For the text-containing cell, return its midpoint in (x, y) coordinate format. 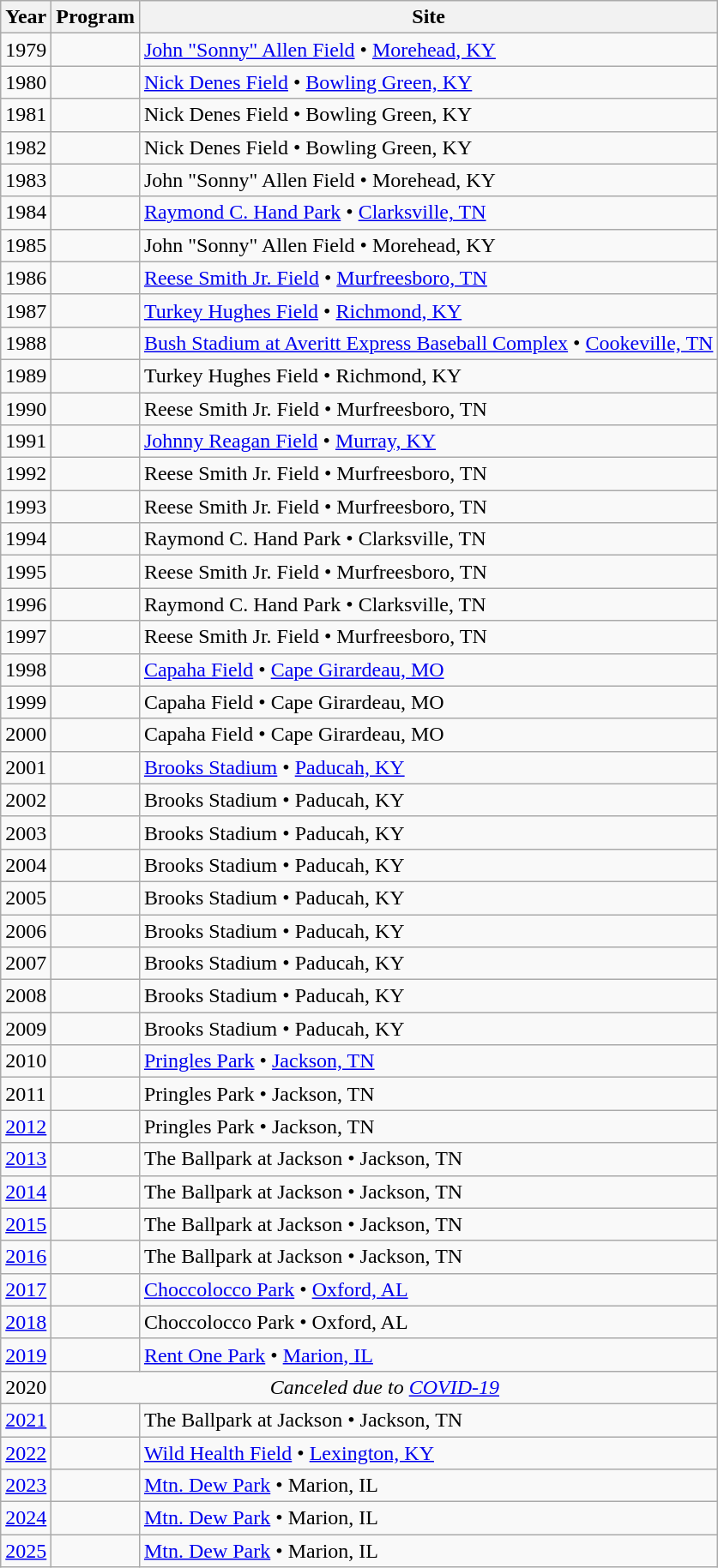
Canceled due to COVID-19 (384, 1387)
2025 (26, 1551)
Site (429, 17)
2021 (26, 1420)
1982 (26, 147)
1989 (26, 375)
1994 (26, 539)
Wild Health Field • Lexington, KY (429, 1453)
2003 (26, 832)
1999 (26, 702)
2011 (26, 1094)
2005 (26, 898)
2015 (26, 1224)
1979 (26, 50)
1988 (26, 343)
2017 (26, 1289)
2008 (26, 996)
Rent One Park • Marion, IL (429, 1355)
1984 (26, 213)
2019 (26, 1355)
2001 (26, 767)
2006 (26, 930)
1990 (26, 409)
2000 (26, 735)
1987 (26, 310)
1985 (26, 245)
2023 (26, 1486)
Year (26, 17)
1997 (26, 637)
2018 (26, 1322)
2010 (26, 1061)
1981 (26, 115)
Bush Stadium at Averitt Express Baseball Complex • Cookeville, TN (429, 343)
2013 (26, 1159)
1996 (26, 604)
2016 (26, 1257)
2014 (26, 1192)
2007 (26, 964)
1998 (26, 670)
Program (96, 17)
1980 (26, 82)
1983 (26, 180)
2020 (26, 1387)
1992 (26, 474)
2002 (26, 800)
1995 (26, 572)
1986 (26, 278)
2022 (26, 1453)
1993 (26, 507)
2012 (26, 1126)
2009 (26, 1029)
2024 (26, 1518)
Johnny Reagan Field • Murray, KY (429, 442)
2004 (26, 865)
1991 (26, 442)
